Return the [X, Y] coordinate for the center point of the cell that contains the specified text.  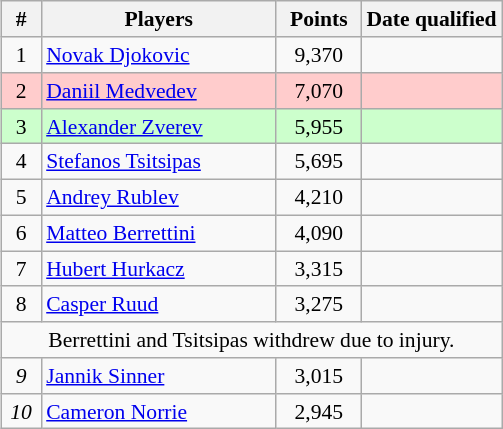
3,275 [318, 304]
Alexander Zverev [158, 126]
5 [21, 197]
Points [318, 19]
3,015 [318, 376]
9 [21, 376]
Date qualified [431, 19]
3 [21, 126]
5,955 [318, 126]
2,945 [318, 411]
Matteo Berrettini [158, 233]
Berrettini and Tsitsipas withdrew due to injury. [252, 340]
Casper Ruud [158, 304]
7 [21, 269]
Cameron Norrie [158, 411]
4 [21, 162]
2 [21, 91]
Hubert Hurkacz [158, 269]
4,090 [318, 233]
1 [21, 55]
3,315 [318, 269]
# [21, 19]
5,695 [318, 162]
Jannik Sinner [158, 376]
Andrey Rublev [158, 197]
Players [158, 19]
8 [21, 304]
Stefanos Tsitsipas [158, 162]
9,370 [318, 55]
10 [21, 411]
6 [21, 233]
Daniil Medvedev [158, 91]
4,210 [318, 197]
Novak Djokovic [158, 55]
7,070 [318, 91]
